Identify which cell holds the provided text, then report its (X, Y) central coordinate. 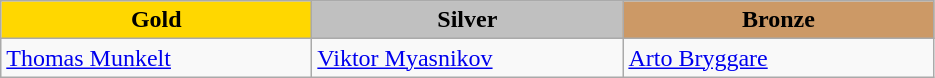
Bronze (778, 20)
Arto Bryggare (778, 58)
Viktor Myasnikov (468, 58)
Thomas Munkelt (156, 58)
Silver (468, 20)
Gold (156, 20)
